Output the [x, y] coordinate of the center of the cell containing the given text.  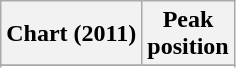
Chart (2011) [72, 34]
Peakposition [188, 34]
